Capture the cell that displays the provided text and extract its [X, Y] central coordinate. 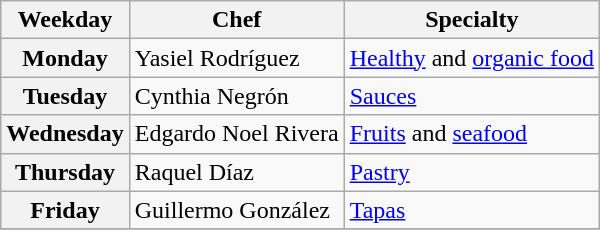
Tuesday [65, 96]
Raquel Díaz [236, 172]
Tapas [472, 210]
Guillermo González [236, 210]
Yasiel Rodríguez [236, 58]
Wednesday [65, 134]
Specialty [472, 20]
Pastry [472, 172]
Chef [236, 20]
Cynthia Negrón [236, 96]
Healthy and organic food [472, 58]
Friday [65, 210]
Sauces [472, 96]
Monday [65, 58]
Weekday [65, 20]
Edgardo Noel Rivera [236, 134]
Fruits and seafood [472, 134]
Thursday [65, 172]
